Provide the (X, Y) coordinate of the cell's center where the given text is located.  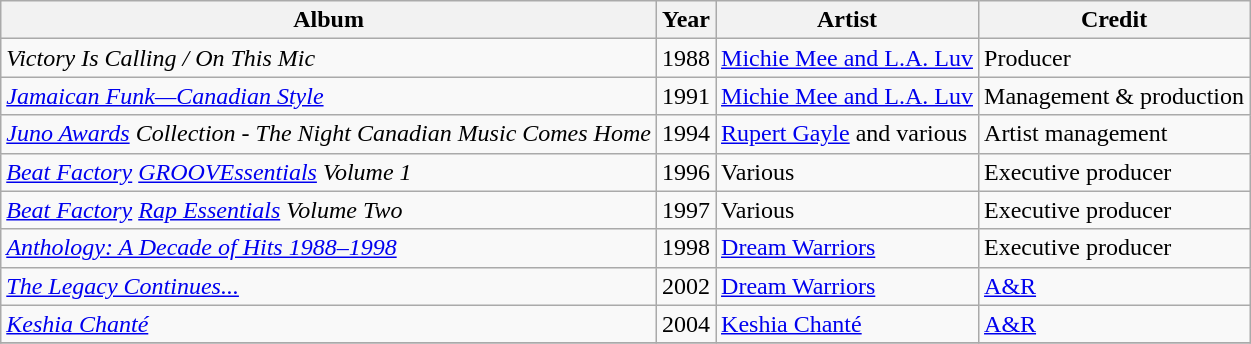
Producer (1114, 58)
Anthology: A Decade of Hits 1988–1998 (329, 248)
Beat Factory Rap Essentials Volume Two (329, 210)
1988 (686, 58)
Credit (1114, 20)
1991 (686, 96)
Artist management (1114, 134)
2002 (686, 286)
Juno Awards Collection - The Night Canadian Music Comes Home (329, 134)
Album (329, 20)
Artist (848, 20)
Year (686, 20)
Rupert Gayle and various (848, 134)
Victory Is Calling / On This Mic (329, 58)
1997 (686, 210)
The Legacy Continues... (329, 286)
1996 (686, 172)
Management & production (1114, 96)
Jamaican Funk—Canadian Style (329, 96)
2004 (686, 324)
1998 (686, 248)
Beat Factory GROOVEssentials Volume 1 (329, 172)
1994 (686, 134)
